Return the [X, Y] coordinate for the center point of the cell that contains the specified text.  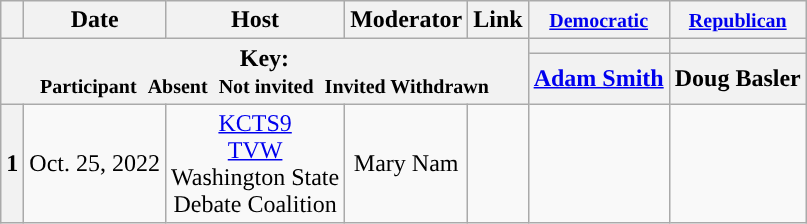
Doug Basler [738, 78]
Date [95, 20]
KCTS9TVWWashington StateDebate Coalition [256, 164]
Key: Participant Absent Not invited Invited Withdrawn [264, 72]
1 [12, 164]
Adam Smith [598, 78]
Moderator [406, 20]
Mary Nam [406, 164]
Host [256, 20]
Oct. 25, 2022 [95, 164]
Democratic [598, 20]
Republican [738, 20]
Link [498, 20]
